Search for the cell housing the specified text and yield its (X, Y) center coordinate. 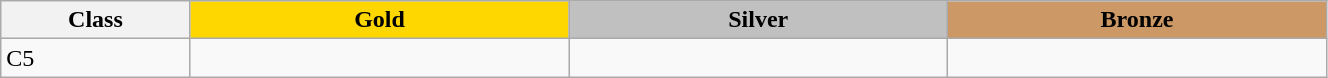
C5 (96, 58)
Bronze (1138, 20)
Class (96, 20)
Gold (380, 20)
Silver (758, 20)
